Search for the cell housing the specified text and yield its [X, Y] center coordinate. 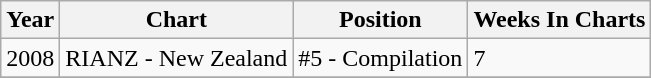
#5 - Compilation [380, 58]
Year [30, 20]
Chart [176, 20]
Weeks In Charts [560, 20]
2008 [30, 58]
Position [380, 20]
RIANZ - New Zealand [176, 58]
7 [560, 58]
